Search for the cell housing the specified text and yield its [X, Y] center coordinate. 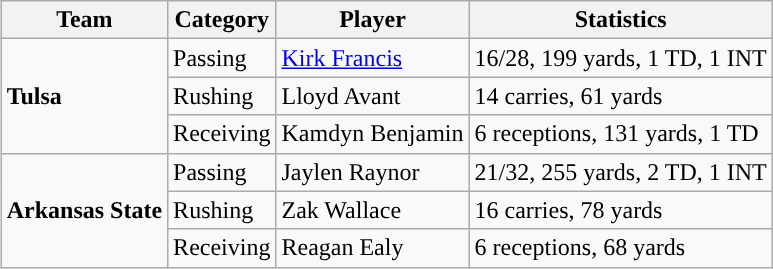
Arkansas State [84, 210]
6 receptions, 131 yards, 1 TD [620, 134]
Category [222, 20]
Lloyd Avant [372, 96]
6 receptions, 68 yards [620, 248]
21/32, 255 yards, 2 TD, 1 INT [620, 172]
Jaylen Raynor [372, 172]
Kamdyn Benjamin [372, 134]
Player [372, 20]
16 carries, 78 yards [620, 210]
Zak Wallace [372, 210]
Team [84, 20]
Statistics [620, 20]
Tulsa [84, 96]
Kirk Francis [372, 58]
14 carries, 61 yards [620, 96]
16/28, 199 yards, 1 TD, 1 INT [620, 58]
Reagan Ealy [372, 248]
